Output the [X, Y] coordinate of the center of the cell containing the given text.  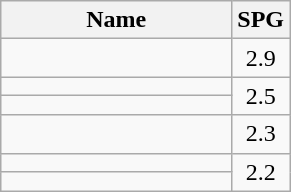
2.3 [261, 134]
Name [116, 20]
SPG [261, 20]
2.9 [261, 58]
2.2 [261, 172]
2.5 [261, 96]
